Return the (x, y) coordinate for the center point of the cell that contains the specified text.  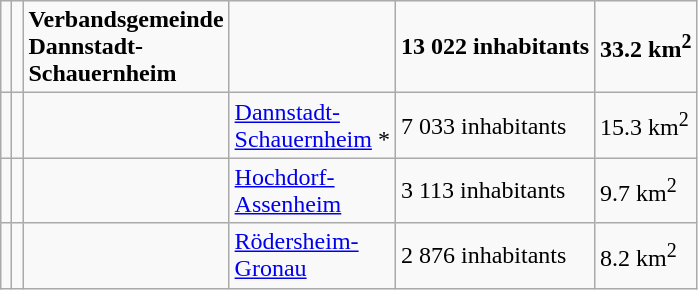
2 876 inhabitants (494, 256)
15.3 km2 (646, 126)
7 033 inhabitants (494, 126)
3 113 inhabitants (494, 190)
13 022 inhabitants (494, 47)
9.7 km2 (646, 190)
8.2 km2 (646, 256)
Rödersheim-Gronau (312, 256)
Dannstadt-Schauernheim * (312, 126)
33.2 km2 (646, 47)
Hochdorf-Assenheim (312, 190)
Verbandsgemeinde Dannstadt-Schauernheim (126, 47)
